Detect which cell encompasses the target text, then output its (x, y) center coordinate. 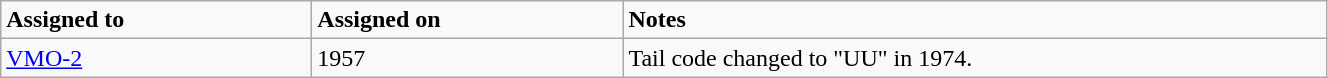
VMO-2 (156, 58)
Assigned on (468, 20)
1957 (468, 58)
Notes (975, 20)
Assigned to (156, 20)
Tail code changed to "UU" in 1974. (975, 58)
